Find where the given text appears and provide that cell's center as (X, Y) coordinate. 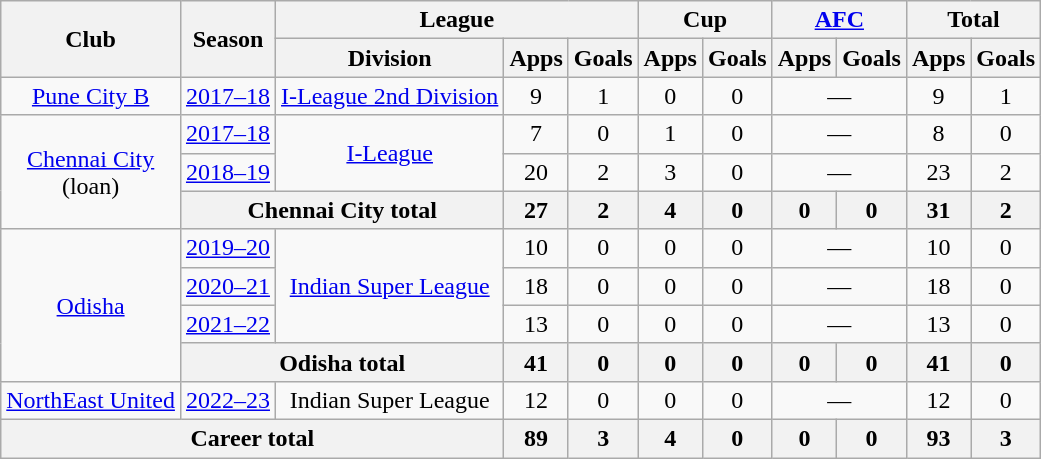
AFC (839, 20)
Division (390, 58)
Pune City B (91, 96)
I-League (390, 153)
2021–22 (228, 324)
89 (536, 438)
Cup (705, 20)
Career total (252, 438)
Chennai City (loan) (91, 172)
I-League 2nd Division (390, 96)
Chennai City total (342, 210)
Total (973, 20)
2019–20 (228, 248)
2020–21 (228, 286)
8 (938, 134)
7 (536, 134)
Odisha total (342, 362)
31 (938, 210)
20 (536, 172)
NorthEast United (91, 400)
Odisha (91, 305)
Club (91, 39)
27 (536, 210)
League (458, 20)
23 (938, 172)
2018–19 (228, 172)
93 (938, 438)
2022–23 (228, 400)
Season (228, 39)
